From the cell containing the given text, extract its center point as [X, Y] coordinate. 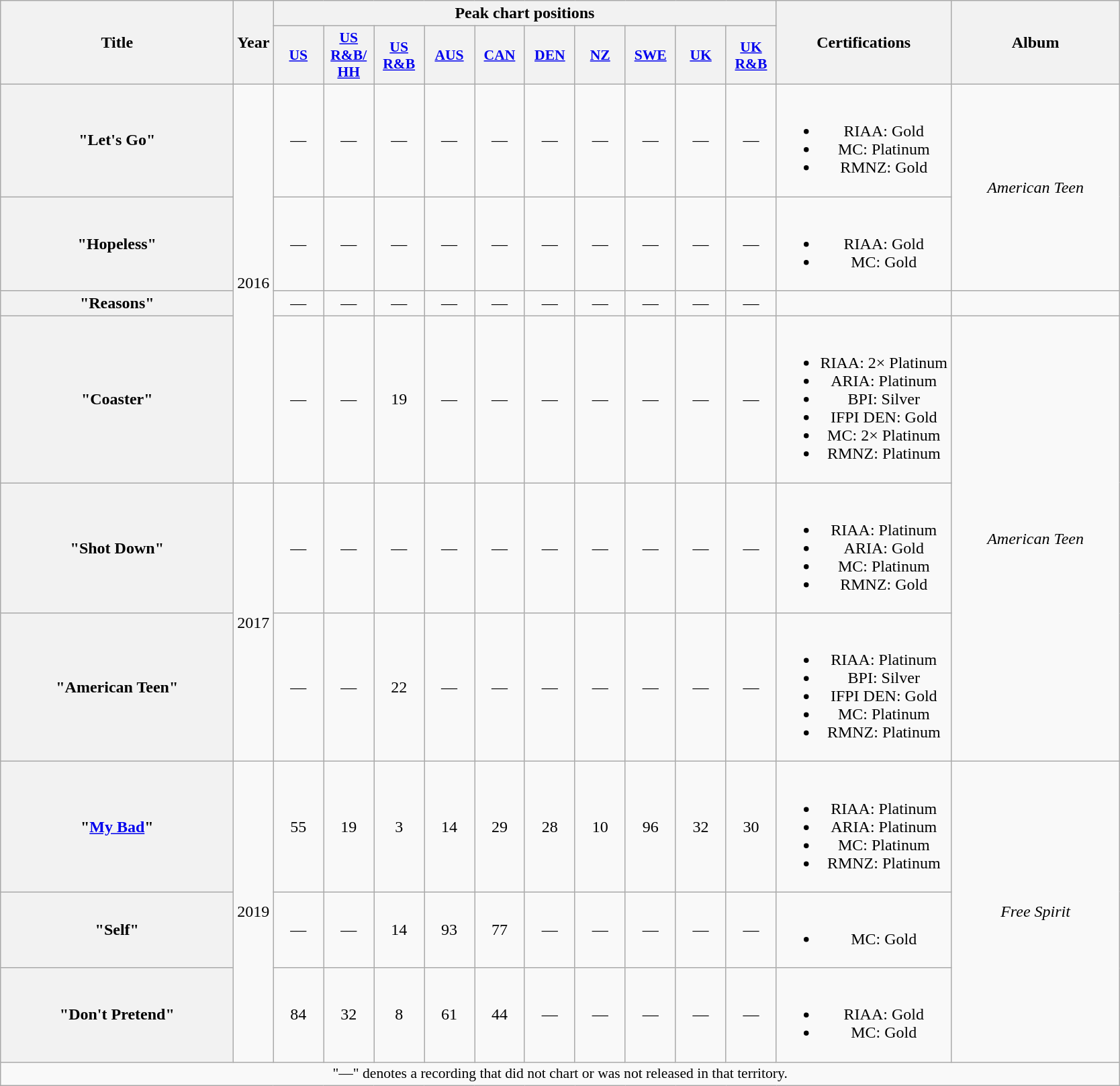
84 [298, 1015]
"Let's Go" [117, 140]
SWE [650, 55]
55 [298, 827]
RIAA: PlatinumARIA: GoldMC: PlatinumRMNZ: Gold [864, 548]
"Reasons" [117, 304]
"Shot Down" [117, 548]
Album [1035, 43]
44 [500, 1015]
CAN [500, 55]
"Hopeless" [117, 243]
DEN [549, 55]
Peak chart positions [525, 13]
Certifications [864, 43]
AUS [450, 55]
NZ [600, 55]
10 [600, 827]
US [298, 55]
28 [549, 827]
MC: Gold [864, 930]
UK [701, 55]
8 [399, 1015]
"Don't Pretend" [117, 1015]
RIAA: PlatinumBPI: SilverIFPI DEN: GoldMC: PlatinumRMNZ: Platinum [864, 688]
29 [500, 827]
30 [751, 827]
RIAA: GoldMC: PlatinumRMNZ: Gold [864, 140]
RIAA: 2× PlatinumARIA: PlatinumBPI: SilverIFPI DEN: GoldMC: 2× PlatinumRMNZ: Platinum [864, 400]
3 [399, 827]
"—" denotes a recording that did not chart or was not released in that territory. [560, 1074]
"American Teen" [117, 688]
USR&B/HH [349, 55]
2016 [254, 283]
77 [500, 930]
USR&B [399, 55]
96 [650, 827]
Year [254, 43]
"Coaster" [117, 400]
Free Spirit [1035, 912]
22 [399, 688]
"Self" [117, 930]
61 [450, 1015]
2019 [254, 912]
Title [117, 43]
"My Bad" [117, 827]
93 [450, 930]
2017 [254, 622]
UKR&B [751, 55]
RIAA: PlatinumARIA: PlatinumMC: PlatinumRMNZ: Platinum [864, 827]
